For the text-containing cell, return its midpoint in (x, y) coordinate format. 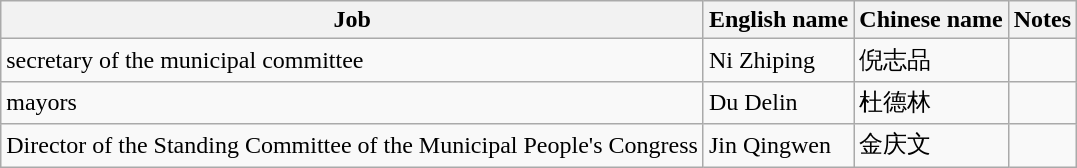
Job (352, 20)
Ni Zhiping (778, 60)
Du Delin (778, 102)
倪志品 (931, 60)
杜德林 (931, 102)
Chinese name (931, 20)
Jin Qingwen (778, 146)
金庆文 (931, 146)
mayors (352, 102)
English name (778, 20)
secretary of the municipal committee (352, 60)
Director of the Standing Committee of the Municipal People's Congress (352, 146)
Notes (1042, 20)
